Output the [X, Y] coordinate of the center of the cell containing the given text.  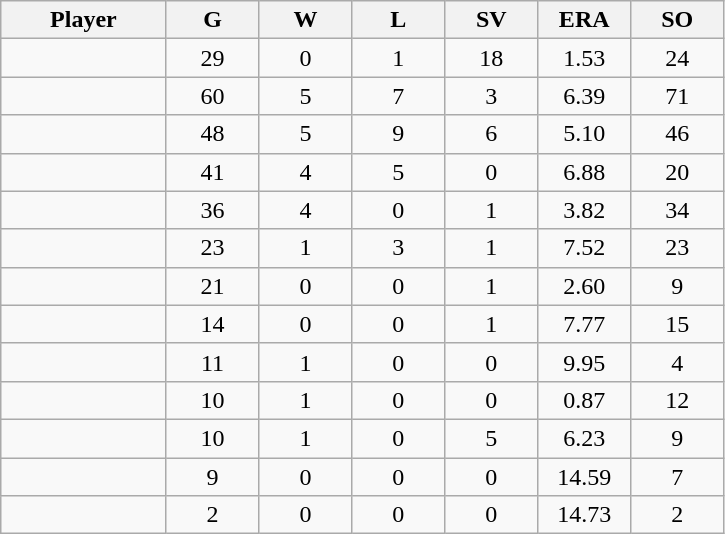
L [398, 20]
34 [678, 210]
2.60 [584, 286]
6.88 [584, 172]
SO [678, 20]
6 [492, 134]
6.39 [584, 96]
ERA [584, 20]
71 [678, 96]
Player [84, 20]
11 [212, 362]
60 [212, 96]
41 [212, 172]
1.53 [584, 58]
46 [678, 134]
24 [678, 58]
SV [492, 20]
20 [678, 172]
G [212, 20]
18 [492, 58]
12 [678, 400]
21 [212, 286]
9.95 [584, 362]
5.10 [584, 134]
0.87 [584, 400]
14.59 [584, 477]
7.77 [584, 324]
36 [212, 210]
48 [212, 134]
15 [678, 324]
14 [212, 324]
6.23 [584, 438]
7.52 [584, 248]
3.82 [584, 210]
W [306, 20]
29 [212, 58]
14.73 [584, 515]
